Output the (x, y) coordinate of the center of the cell containing the given text.  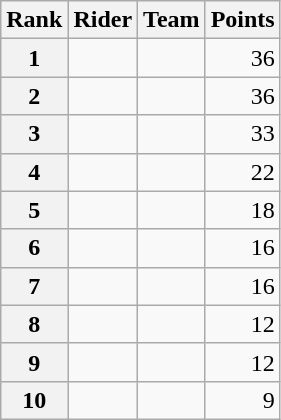
10 (34, 400)
22 (242, 172)
2 (34, 96)
1 (34, 58)
Points (242, 20)
33 (242, 134)
8 (34, 324)
Rank (34, 20)
Rider (103, 20)
Team (172, 20)
3 (34, 134)
4 (34, 172)
7 (34, 286)
5 (34, 210)
6 (34, 248)
18 (242, 210)
